From the cell containing the given text, extract its center point as (x, y) coordinate. 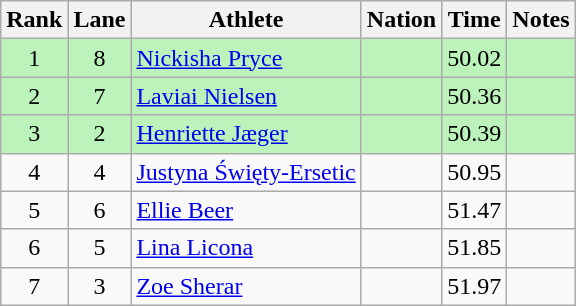
Athlete (246, 20)
Lane (100, 20)
Rank (34, 20)
1 (34, 58)
8 (100, 58)
51.97 (474, 286)
Nickisha Pryce (246, 58)
Justyna Święty-Ersetic (246, 172)
50.36 (474, 96)
51.47 (474, 210)
Time (474, 20)
51.85 (474, 248)
50.39 (474, 134)
Notes (541, 20)
Ellie Beer (246, 210)
Zoe Sherar (246, 286)
Henriette Jæger (246, 134)
Laviai Nielsen (246, 96)
50.02 (474, 58)
50.95 (474, 172)
Nation (401, 20)
Lina Licona (246, 248)
